Determine the [X, Y] coordinate at the center of the cell enclosing the given text.  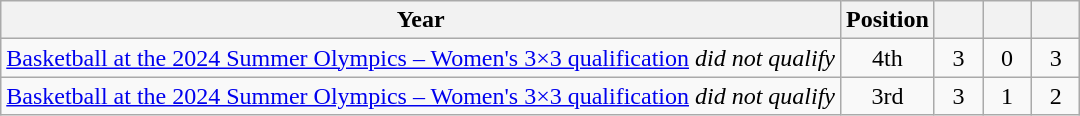
1 [1008, 96]
4th [888, 58]
Year [421, 20]
0 [1008, 58]
2 [1056, 96]
Position [888, 20]
3rd [888, 96]
